Output the [X, Y] coordinate of the center of the cell containing the given text.  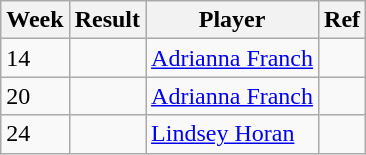
20 [35, 96]
14 [35, 58]
Ref [342, 20]
24 [35, 134]
Player [232, 20]
Lindsey Horan [232, 134]
Week [35, 20]
Result [107, 20]
